From the cell containing the given text, extract its center point as (x, y) coordinate. 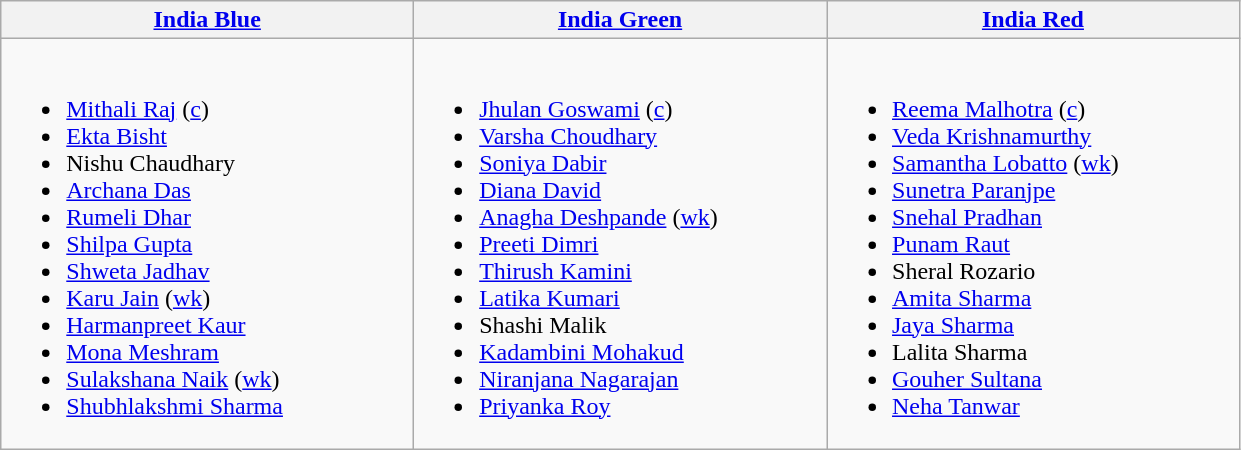
India Green (620, 20)
India Red (1032, 20)
India Blue (208, 20)
